Return the [X, Y] coordinate for the center point of the cell that contains the specified text.  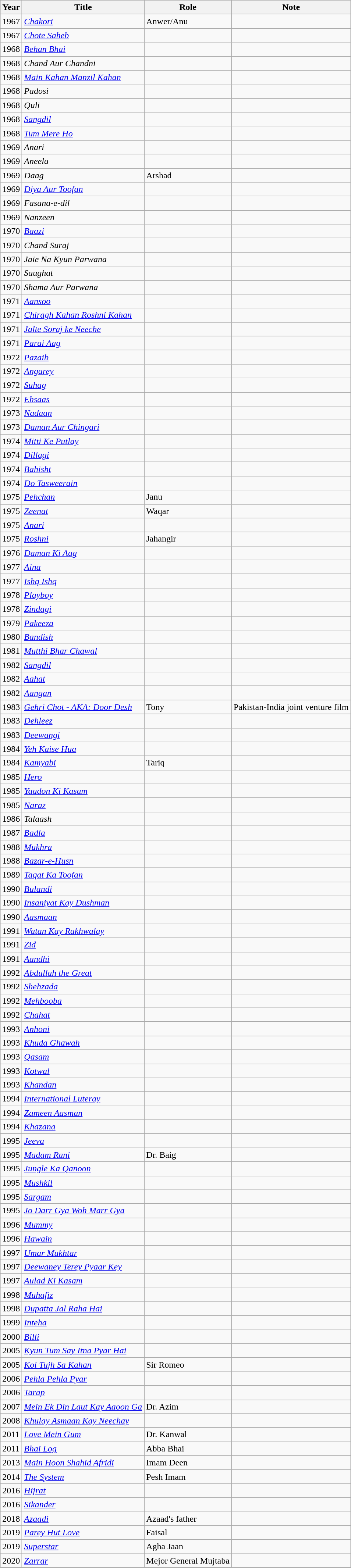
Waqar [188, 511]
Inteha [83, 1323]
Jalte Soraj ke Neeche [83, 329]
Kotwal [83, 1071]
Mushkil [83, 1183]
Note [291, 7]
Agha Jaan [188, 1547]
Behan Bhai [83, 49]
Janu [188, 497]
Faisal [188, 1533]
Sikander [83, 1504]
Sargam [83, 1197]
Padosi [83, 91]
Bazar-e-Husn [83, 861]
Superstar [83, 1547]
Jaie Na Kyun Parwana [83, 259]
Bhai Log [83, 1449]
Suhag [83, 385]
Title [83, 7]
Koi Tujh Sa Kahan [83, 1365]
Khuda Ghawah [83, 1043]
1980 [11, 637]
Dillagi [83, 455]
Gehri Chot - AKA: Door Desh [83, 707]
Love Mein Gum [83, 1435]
Dr. Baig [188, 1155]
Ishq Ishq [83, 581]
Azaad's father [188, 1519]
Kyun Tum Say Itna Pyar Hai [83, 1351]
Chiragh Kahan Roshni Kahan [83, 315]
Umar Mukhtar [83, 1253]
Playboy [83, 595]
Mummy [83, 1225]
Pakistan-India joint venture film [291, 707]
Dupatta Jal Raha Hai [83, 1309]
Talaash [83, 819]
Ehsaas [83, 399]
Tariq [188, 763]
Quli [83, 105]
1979 [11, 623]
Watan Kay Rakhwalay [83, 931]
1989 [11, 875]
The System [83, 1476]
Deewaney Terey Pyaar Key [83, 1267]
Chand Aur Chandni [83, 63]
Parai Aag [83, 343]
Zindagi [83, 609]
Aina [83, 567]
Baazi [83, 231]
Mein Ek Din Laut Kay Aaoon Ga [83, 1407]
2018 [11, 1519]
Tum Mere Ho [83, 133]
Billi [83, 1337]
Mejor General Mujtaba [188, 1561]
Bahisht [83, 469]
Daman Ki Aag [83, 553]
Roshni [83, 539]
Pazaib [83, 357]
Fasana-e-dil [83, 203]
Khandan [83, 1085]
Main Kahan Manzil Kahan [83, 77]
Yaadon Ki Kasam [83, 791]
Dr. Kanwal [188, 1435]
Pesh Imam [188, 1476]
Hijrat [83, 1490]
2013 [11, 1462]
1976 [11, 553]
Pehchan [83, 497]
2020 [11, 1561]
Nadaan [83, 413]
Saughat [83, 273]
Qasam [83, 1057]
Diya Aur Toofan [83, 189]
Nanzeen [83, 217]
Tony [188, 707]
Jahangir [188, 539]
Aneela [83, 161]
Pehla Pehla Pyar [83, 1379]
Mutthi Bhar Chawal [83, 651]
Aangan [83, 693]
Muhafiz [83, 1294]
2007 [11, 1407]
1987 [11, 833]
Abba Bhai [188, 1449]
Deewangi [83, 735]
1981 [11, 651]
Jeeva [83, 1141]
Anhoni [83, 1029]
Zeenat [83, 511]
Pakeeza [83, 623]
Dehleez [83, 721]
Chand Suraj [83, 245]
Khulay Asmaan Kay Neechay [83, 1421]
International Luteray [83, 1099]
Mitti Ke Putlay [83, 441]
Zameen Aasman [83, 1113]
1999 [11, 1323]
Taqat Ka Toofan [83, 875]
Angarey [83, 371]
1986 [11, 819]
Mukhra [83, 847]
Daman Aur Chingari [83, 427]
Dr. Azim [188, 1407]
Hawain [83, 1239]
Kamyabi [83, 763]
Khazana [83, 1127]
Abdullah the Great [83, 973]
Role [188, 7]
Aahat [83, 679]
2014 [11, 1476]
Parey Hut Love [83, 1533]
Year [11, 7]
Bandish [83, 637]
2000 [11, 1337]
Aansoo [83, 301]
Jungle Ka Qanoon [83, 1169]
Chahat [83, 1015]
Insaniyat Kay Dushman [83, 903]
Aandhi [83, 959]
Hero [83, 777]
Arshad [188, 175]
Chakori [83, 21]
Daag [83, 175]
Zid [83, 945]
Shehzada [83, 987]
2008 [11, 1421]
Zarrar [83, 1561]
Yeh Kaise Hua [83, 749]
Badla [83, 833]
Anwer/Anu [188, 21]
Naraz [83, 805]
Main Hoon Shahid Afridi [83, 1462]
Shama Aur Parwana [83, 287]
Imam Deen [188, 1462]
Bulandi [83, 889]
Madam Rani [83, 1155]
Do Tasweerain [83, 483]
Tarap [83, 1393]
Jo Darr Gya Woh Marr Gya [83, 1211]
Sir Romeo [188, 1365]
Mehbooba [83, 1001]
Aulad Ki Kasam [83, 1281]
Azaadi [83, 1519]
Aasmaan [83, 917]
Chote Saheb [83, 35]
